Search for the cell housing the specified text and yield its [x, y] center coordinate. 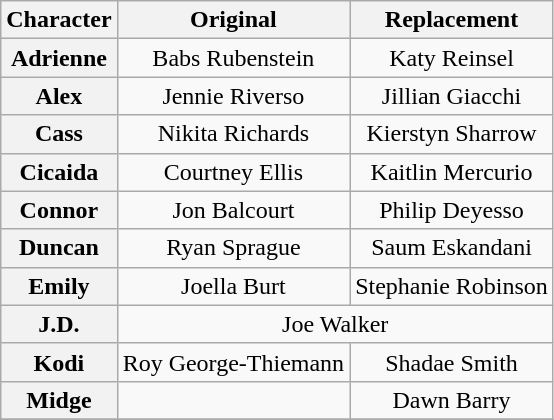
Adrienne [59, 58]
Replacement [452, 20]
Alex [59, 96]
Babs Rubenstein [234, 58]
Midge [59, 400]
Kodi [59, 362]
Jennie Riverso [234, 96]
Saum Eskandani [452, 248]
Joella Burt [234, 286]
Original [234, 20]
Philip Deyesso [452, 210]
Joe Walker [335, 324]
Cass [59, 134]
Character [59, 20]
Kaitlin Mercurio [452, 172]
J.D. [59, 324]
Shadae Smith [452, 362]
Stephanie Robinson [452, 286]
Emily [59, 286]
Cicaida [59, 172]
Ryan Sprague [234, 248]
Kierstyn Sharrow [452, 134]
Connor [59, 210]
Roy George-Thiemann [234, 362]
Nikita Richards [234, 134]
Duncan [59, 248]
Jon Balcourt [234, 210]
Katy Reinsel [452, 58]
Jillian Giacchi [452, 96]
Courtney Ellis [234, 172]
Dawn Barry [452, 400]
